Return the (X, Y) coordinate for the center point of the cell that contains the specified text.  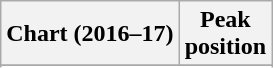
Peakposition (225, 34)
Chart (2016–17) (90, 34)
